Determine the [x, y] coordinate at the center of the cell enclosing the given text.  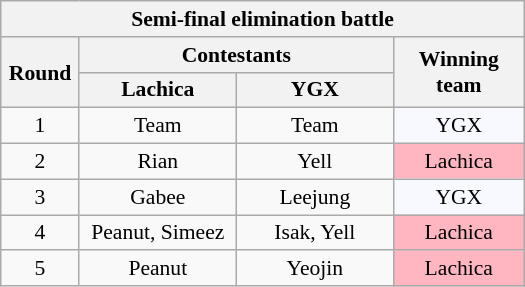
Contestants [236, 55]
4 [40, 233]
Isak, Yell [314, 233]
1 [40, 126]
Yeojin [314, 269]
Peanut, Simeez [158, 233]
Gabee [158, 197]
Peanut [158, 269]
Yell [314, 162]
2 [40, 162]
Winning team [458, 72]
Rian [158, 162]
Leejung [314, 197]
3 [40, 197]
Semi-final elimination battle [263, 19]
5 [40, 269]
Round [40, 72]
